Detect which cell encompasses the target text, then output its (X, Y) center coordinate. 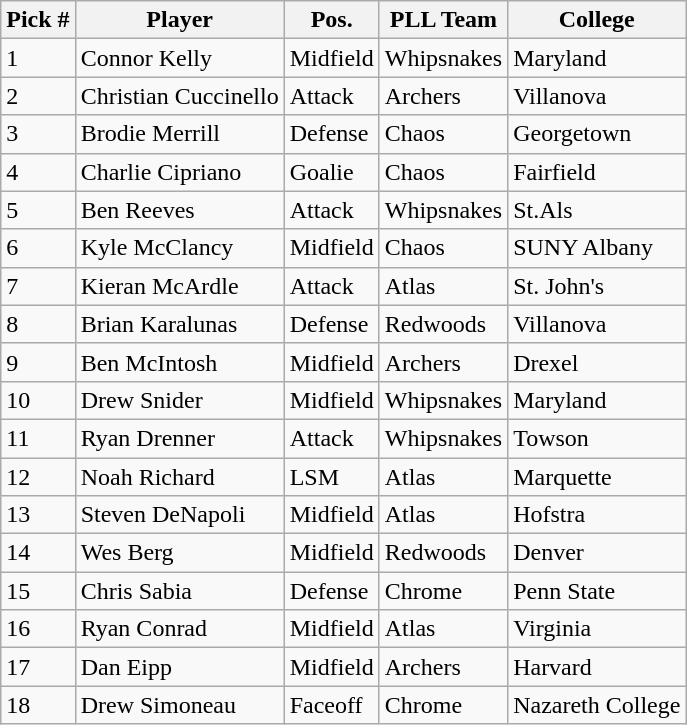
LSM (332, 477)
11 (38, 438)
18 (38, 705)
Player (180, 20)
Drew Snider (180, 400)
Pick # (38, 20)
12 (38, 477)
Chris Sabia (180, 591)
Hofstra (597, 515)
Harvard (597, 667)
Wes Berg (180, 553)
Noah Richard (180, 477)
Towson (597, 438)
Virginia (597, 629)
Faceoff (332, 705)
Dan Eipp (180, 667)
SUNY Albany (597, 248)
Ryan Conrad (180, 629)
St. John's (597, 286)
Denver (597, 553)
Kieran McArdle (180, 286)
Connor Kelly (180, 58)
Steven DeNapoli (180, 515)
Fairfield (597, 172)
Brian Karalunas (180, 324)
Kyle McClancy (180, 248)
7 (38, 286)
3 (38, 134)
15 (38, 591)
Brodie Merrill (180, 134)
Ryan Drenner (180, 438)
13 (38, 515)
Christian Cuccinello (180, 96)
9 (38, 362)
College (597, 20)
Ben Reeves (180, 210)
Goalie (332, 172)
5 (38, 210)
17 (38, 667)
16 (38, 629)
6 (38, 248)
Nazareth College (597, 705)
St.Als (597, 210)
Pos. (332, 20)
Georgetown (597, 134)
Marquette (597, 477)
2 (38, 96)
Ben McIntosh (180, 362)
Drexel (597, 362)
Charlie Cipriano (180, 172)
8 (38, 324)
Drew Simoneau (180, 705)
Penn State (597, 591)
10 (38, 400)
1 (38, 58)
14 (38, 553)
PLL Team (443, 20)
4 (38, 172)
